Provide the [x, y] coordinate of the cell's center where the given text is located.  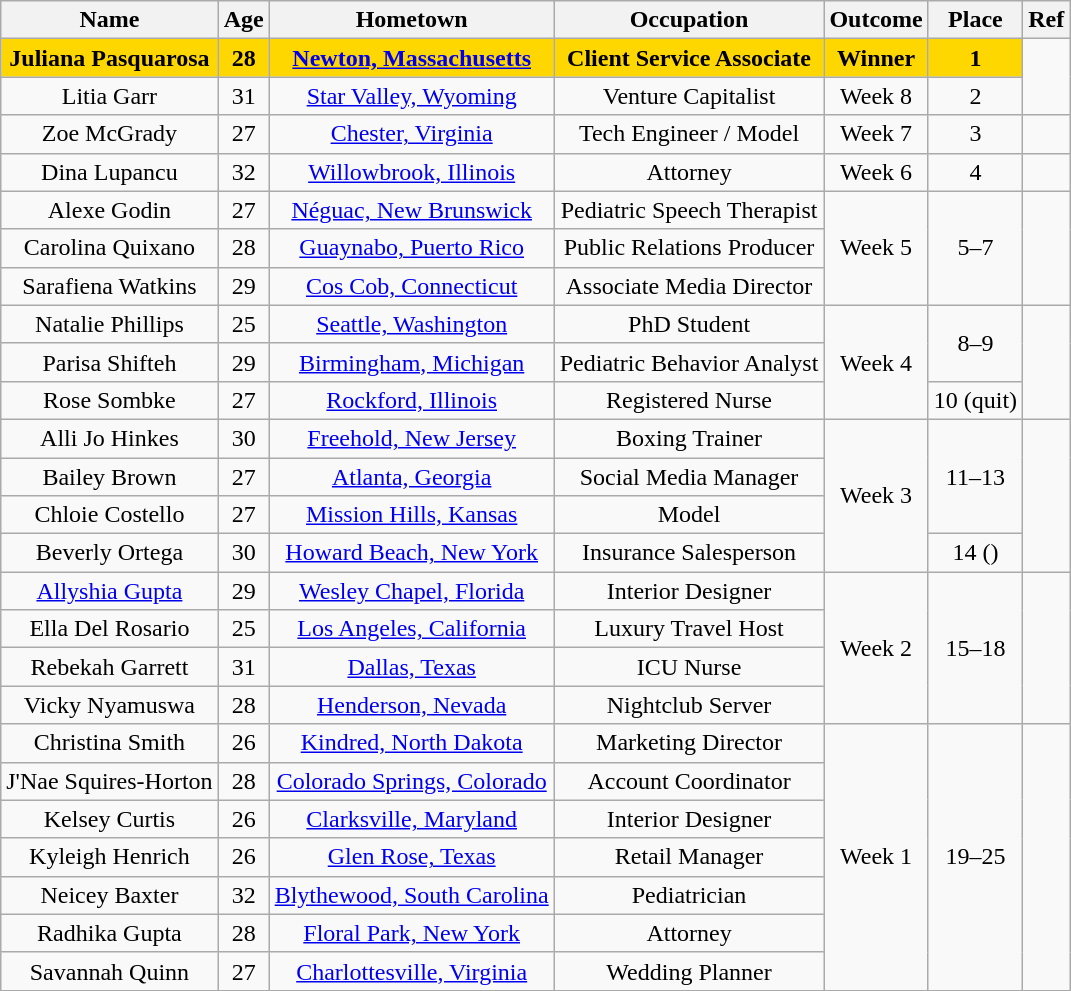
Freehold, New Jersey [412, 438]
1 [975, 58]
Rose Sombke [110, 400]
Howard Beach, New York [412, 553]
Ref [1046, 20]
Parisa Shifteh [110, 362]
Zoe McGrady [110, 134]
Age [244, 20]
Sarafiena Watkins [110, 286]
Hometown [412, 20]
Client Service Associate [689, 58]
Luxury Travel Host [689, 629]
J'Nae Squires-Horton [110, 781]
Chester, Virginia [412, 134]
Retail Manager [689, 857]
Occupation [689, 20]
Glen Rose, Texas [412, 857]
Outcome [876, 20]
Natalie Phillips [110, 324]
Seattle, Washington [412, 324]
Litia Garr [110, 96]
Blythewood, South Carolina [412, 895]
Public Relations Producer [689, 248]
Star Valley, Wyoming [412, 96]
Week 1 [876, 857]
Juliana Pasquarosa [110, 58]
Associate Media Director [689, 286]
Kyleigh Henrich [110, 857]
Ella Del Rosario [110, 629]
19–25 [975, 857]
Pediatric Behavior Analyst [689, 362]
Alexe Godin [110, 210]
Venture Capitalist [689, 96]
Boxing Trainer [689, 438]
Floral Park, New York [412, 933]
Vicky Nyamuswa [110, 705]
10 (quit) [975, 400]
Rebekah Garrett [110, 667]
Christina Smith [110, 743]
Mission Hills, Kansas [412, 515]
PhD Student [689, 324]
Clarksville, Maryland [412, 819]
Rockford, Illinois [412, 400]
Carolina Quixano [110, 248]
Charlottesville, Virginia [412, 971]
Los Angeles, California [412, 629]
5–7 [975, 248]
Registered Nurse [689, 400]
Marketing Director [689, 743]
Name [110, 20]
Henderson, Nevada [412, 705]
11–13 [975, 476]
Winner [876, 58]
Week 6 [876, 172]
Bailey Brown [110, 477]
ICU Nurse [689, 667]
Week 5 [876, 248]
Dallas, Texas [412, 667]
Newton, Massachusetts [412, 58]
Wedding Planner [689, 971]
2 [975, 96]
Radhika Gupta [110, 933]
Néguac, New Brunswick [412, 210]
Week 8 [876, 96]
Nightclub Server [689, 705]
Neicey Baxter [110, 895]
8–9 [975, 343]
Place [975, 20]
15–18 [975, 648]
3 [975, 134]
Alli Jo Hinkes [110, 438]
Beverly Ortega [110, 553]
Pediatrician [689, 895]
Social Media Manager [689, 477]
Savannah Quinn [110, 971]
Insurance Salesperson [689, 553]
Tech Engineer / Model [689, 134]
Allyshia Gupta [110, 591]
Guaynabo, Puerto Rico [412, 248]
Birmingham, Michigan [412, 362]
Week 3 [876, 495]
Week 7 [876, 134]
Week 4 [876, 362]
Model [689, 515]
Dina Lupancu [110, 172]
Account Coordinator [689, 781]
Week 2 [876, 648]
Colorado Springs, Colorado [412, 781]
4 [975, 172]
Chloie Costello [110, 515]
Pediatric Speech Therapist [689, 210]
Kindred, North Dakota [412, 743]
Kelsey Curtis [110, 819]
Atlanta, Georgia [412, 477]
Cos Cob, Connecticut [412, 286]
14 () [975, 553]
Wesley Chapel, Florida [412, 591]
Willowbrook, Illinois [412, 172]
